Extract the [x, y] coordinate from the center of the cell holding the provided text.  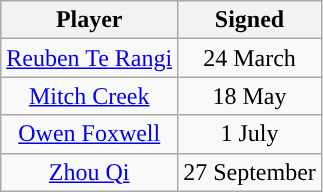
27 September [250, 172]
18 May [250, 96]
24 March [250, 58]
Reuben Te Rangi [90, 58]
Owen Foxwell [90, 134]
1 July [250, 134]
Signed [250, 20]
Zhou Qi [90, 172]
Mitch Creek [90, 96]
Player [90, 20]
